Scan for the cell matching the given text and deliver its (x, y) coordinate at center. 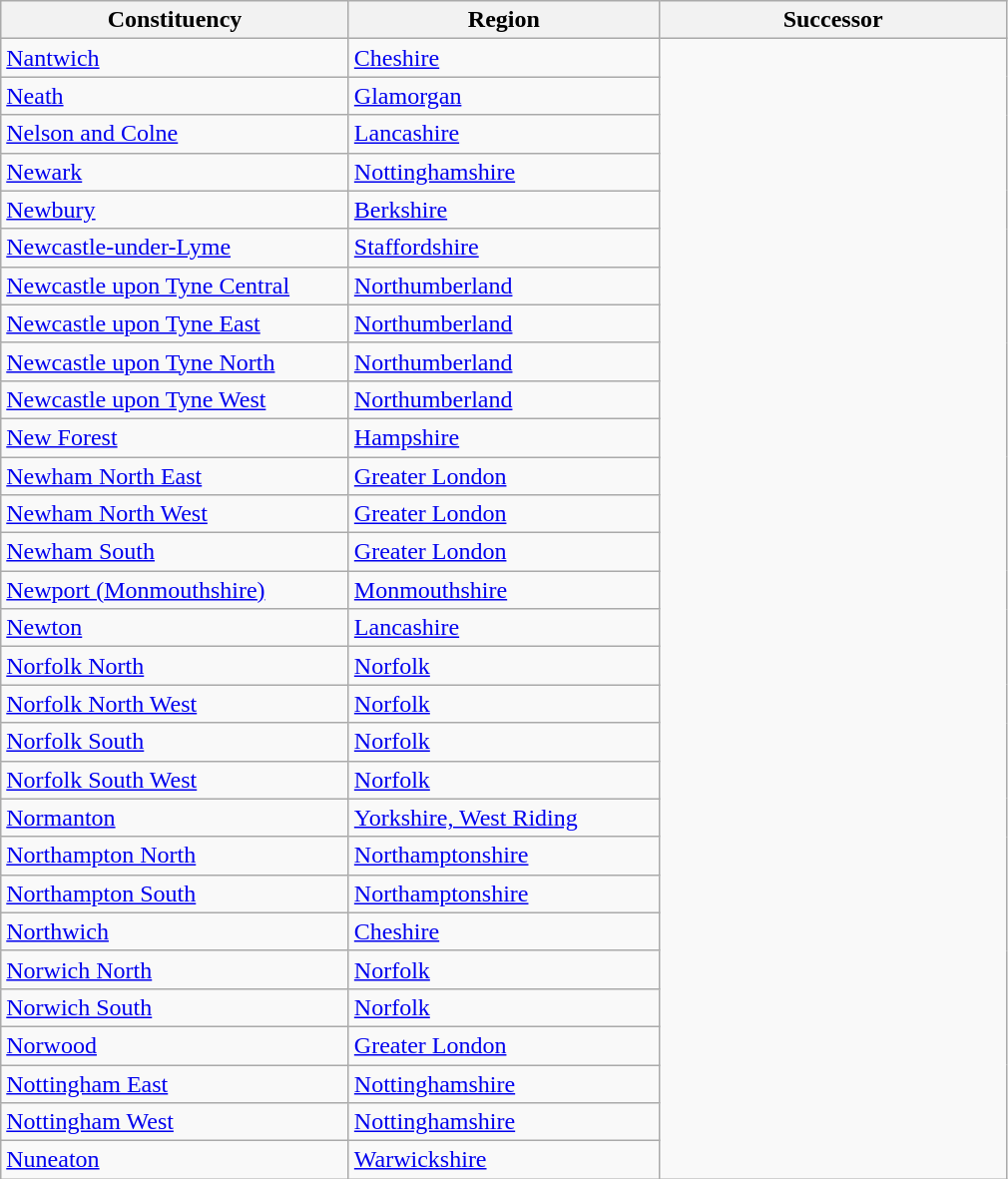
Successor (832, 20)
Norwood (176, 1045)
Norfolk South West (176, 780)
Nelson and Colne (176, 134)
Newbury (176, 210)
Warwickshire (503, 1160)
Norwich North (176, 969)
Newark (176, 172)
Newcastle upon Tyne West (176, 399)
Newcastle upon Tyne Central (176, 286)
Northwich (176, 931)
Newcastle-under-Lyme (176, 248)
Norfolk North (176, 666)
Neath (176, 96)
Norwich South (176, 1007)
Newham South (176, 552)
Newham North East (176, 476)
Constituency (176, 20)
Berkshire (503, 210)
Newcastle upon Tyne North (176, 361)
Newport (Monmouthshire) (176, 590)
Nantwich (176, 58)
Staffordshire (503, 248)
Norfolk South (176, 742)
Newcastle upon Tyne East (176, 323)
Nuneaton (176, 1160)
Region (503, 20)
Newton (176, 628)
Newham North West (176, 514)
Normanton (176, 818)
Northampton South (176, 893)
Northampton North (176, 856)
Norfolk North West (176, 704)
Hampshire (503, 437)
Nottingham East (176, 1083)
Yorkshire, West Riding (503, 818)
Glamorgan (503, 96)
New Forest (176, 437)
Nottingham West (176, 1122)
Monmouthshire (503, 590)
